Extract the (X, Y) coordinate from the center of the cell holding the provided text.  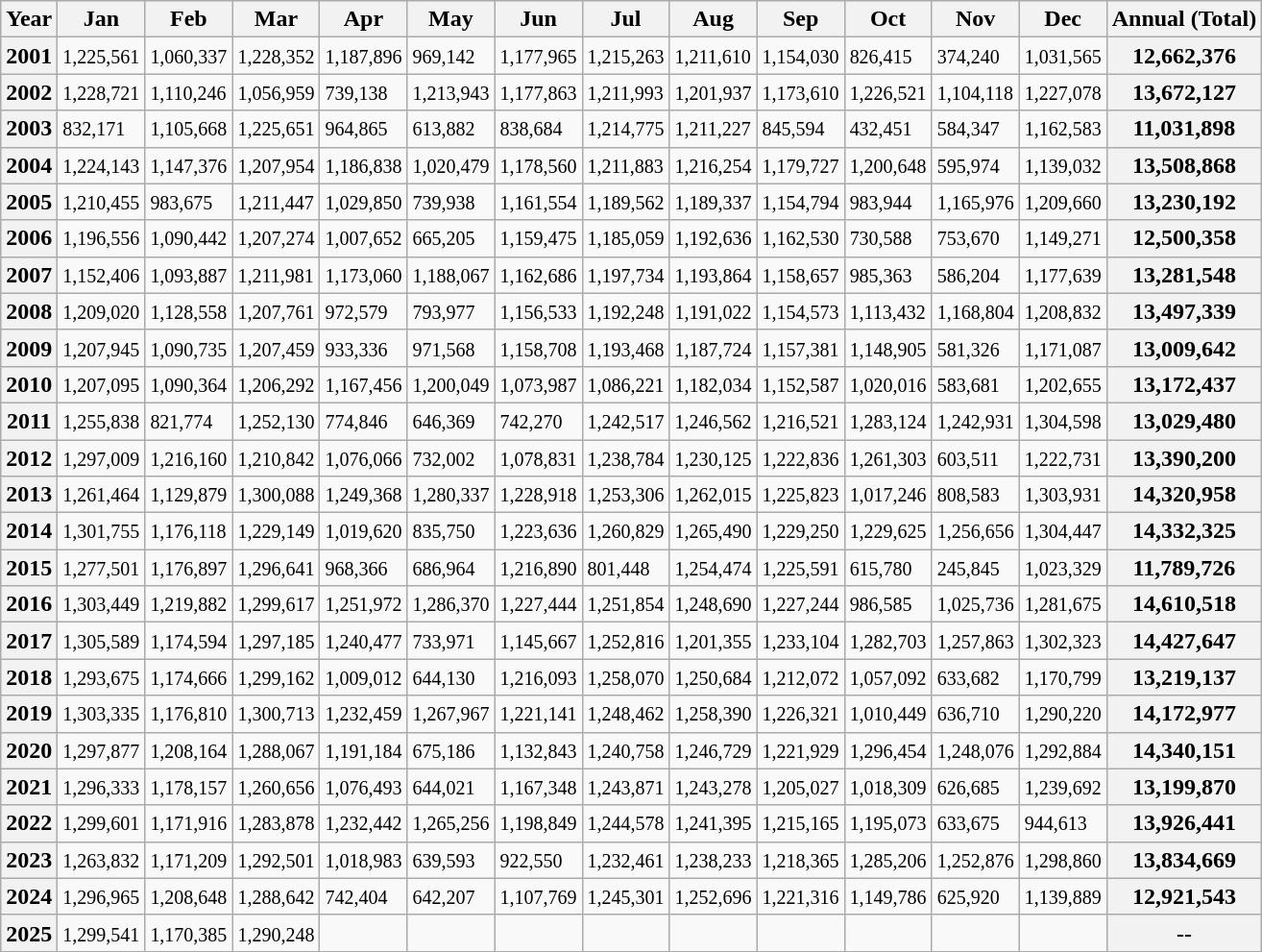
1,187,896 (363, 56)
1,207,095 (102, 384)
1,105,668 (188, 129)
1,201,937 (713, 92)
1,023,329 (1062, 568)
1,240,758 (626, 750)
1,188,067 (451, 275)
826,415 (887, 56)
1,208,832 (1062, 311)
1,031,565 (1062, 56)
1,299,617 (277, 604)
1,147,376 (188, 165)
1,187,724 (713, 348)
1,167,348 (538, 787)
1,210,842 (277, 458)
1,297,009 (102, 458)
1,297,877 (102, 750)
686,964 (451, 568)
1,018,983 (363, 860)
968,366 (363, 568)
1,191,184 (363, 750)
1,170,385 (188, 933)
1,251,854 (626, 604)
1,170,799 (1062, 677)
2012 (29, 458)
1,216,093 (538, 677)
1,152,587 (801, 384)
1,260,829 (626, 531)
2004 (29, 165)
1,243,871 (626, 787)
1,057,092 (887, 677)
1,017,246 (887, 495)
1,228,721 (102, 92)
13,508,868 (1184, 165)
1,261,464 (102, 495)
Dec (1062, 19)
1,267,967 (451, 714)
1,250,684 (713, 677)
13,834,669 (1184, 860)
845,594 (801, 129)
774,846 (363, 421)
14,320,958 (1184, 495)
2021 (29, 787)
2017 (29, 641)
1,132,843 (538, 750)
1,216,521 (801, 421)
1,113,432 (887, 311)
1,025,736 (976, 604)
1,296,333 (102, 787)
1,288,642 (277, 896)
1,192,636 (713, 238)
May (451, 19)
801,448 (626, 568)
1,222,731 (1062, 458)
13,497,339 (1184, 311)
1,009,012 (363, 677)
1,165,976 (976, 202)
1,156,533 (538, 311)
739,938 (451, 202)
1,207,954 (277, 165)
1,249,368 (363, 495)
1,233,104 (801, 641)
1,296,641 (277, 568)
12,921,543 (1184, 896)
1,211,883 (626, 165)
2024 (29, 896)
1,252,696 (713, 896)
1,214,775 (626, 129)
2003 (29, 129)
1,232,459 (363, 714)
1,238,784 (626, 458)
Nov (976, 19)
1,293,675 (102, 677)
11,789,726 (1184, 568)
Jul (626, 19)
1,226,321 (801, 714)
2011 (29, 421)
1,076,493 (363, 787)
-- (1184, 933)
1,209,660 (1062, 202)
1,286,370 (451, 604)
1,207,945 (102, 348)
2005 (29, 202)
1,296,965 (102, 896)
1,297,185 (277, 641)
Sep (801, 19)
1,139,889 (1062, 896)
1,256,656 (976, 531)
1,178,157 (188, 787)
972,579 (363, 311)
11,031,898 (1184, 129)
1,219,882 (188, 604)
1,149,786 (887, 896)
1,244,578 (626, 823)
1,225,823 (801, 495)
1,104,118 (976, 92)
642,207 (451, 896)
374,240 (976, 56)
1,195,073 (887, 823)
742,270 (538, 421)
1,225,651 (277, 129)
1,221,141 (538, 714)
1,162,530 (801, 238)
1,093,887 (188, 275)
1,288,067 (277, 750)
2008 (29, 311)
1,303,931 (1062, 495)
1,224,143 (102, 165)
1,208,648 (188, 896)
Year (29, 19)
13,390,200 (1184, 458)
1,110,246 (188, 92)
1,258,390 (713, 714)
1,020,479 (451, 165)
1,149,271 (1062, 238)
1,129,879 (188, 495)
1,262,015 (713, 495)
626,685 (976, 787)
1,304,598 (1062, 421)
1,248,690 (713, 604)
1,139,032 (1062, 165)
832,171 (102, 129)
1,261,303 (887, 458)
1,128,558 (188, 311)
646,369 (451, 421)
1,010,449 (887, 714)
1,242,931 (976, 421)
12,500,358 (1184, 238)
13,281,548 (1184, 275)
2023 (29, 860)
1,226,521 (887, 92)
732,002 (451, 458)
1,076,066 (363, 458)
1,252,130 (277, 421)
1,241,395 (713, 823)
1,206,292 (277, 384)
1,167,456 (363, 384)
1,255,838 (102, 421)
1,296,454 (887, 750)
1,177,639 (1062, 275)
1,242,517 (626, 421)
1,285,206 (887, 860)
1,179,727 (801, 165)
1,209,020 (102, 311)
1,158,657 (801, 275)
1,258,070 (626, 677)
1,305,589 (102, 641)
1,159,475 (538, 238)
2016 (29, 604)
1,230,125 (713, 458)
613,882 (451, 129)
1,300,713 (277, 714)
1,060,337 (188, 56)
13,219,137 (1184, 677)
1,222,836 (801, 458)
2022 (29, 823)
Mar (277, 19)
944,613 (1062, 823)
1,281,675 (1062, 604)
1,185,059 (626, 238)
1,304,447 (1062, 531)
1,301,755 (102, 531)
1,246,729 (713, 750)
245,845 (976, 568)
1,207,761 (277, 311)
2015 (29, 568)
13,926,441 (1184, 823)
1,162,583 (1062, 129)
584,347 (976, 129)
821,774 (188, 421)
1,232,461 (626, 860)
985,363 (887, 275)
1,229,149 (277, 531)
1,207,459 (277, 348)
1,161,554 (538, 202)
1,229,250 (801, 531)
644,130 (451, 677)
1,283,878 (277, 823)
1,265,490 (713, 531)
13,672,127 (1184, 92)
1,240,477 (363, 641)
1,299,541 (102, 933)
1,162,686 (538, 275)
1,193,864 (713, 275)
1,252,876 (976, 860)
1,221,929 (801, 750)
1,229,625 (887, 531)
983,944 (887, 202)
1,154,573 (801, 311)
2009 (29, 348)
583,681 (976, 384)
1,207,274 (277, 238)
1,171,209 (188, 860)
1,196,556 (102, 238)
1,090,442 (188, 238)
14,172,977 (1184, 714)
1,245,301 (626, 896)
1,192,248 (626, 311)
2013 (29, 495)
1,212,072 (801, 677)
Jun (538, 19)
1,176,810 (188, 714)
1,253,306 (626, 495)
639,593 (451, 860)
665,205 (451, 238)
1,213,943 (451, 92)
2020 (29, 750)
1,263,832 (102, 860)
1,225,591 (801, 568)
633,682 (976, 677)
835,750 (451, 531)
983,675 (188, 202)
1,292,501 (277, 860)
1,182,034 (713, 384)
1,216,254 (713, 165)
1,228,352 (277, 56)
1,298,860 (1062, 860)
1,211,610 (713, 56)
1,282,703 (887, 641)
1,186,838 (363, 165)
1,227,244 (801, 604)
838,684 (538, 129)
644,021 (451, 787)
1,176,897 (188, 568)
1,189,337 (713, 202)
933,336 (363, 348)
1,265,256 (451, 823)
1,173,610 (801, 92)
1,290,220 (1062, 714)
1,197,734 (626, 275)
1,158,708 (538, 348)
1,154,030 (801, 56)
586,204 (976, 275)
2010 (29, 384)
742,404 (363, 896)
1,020,016 (887, 384)
2001 (29, 56)
1,202,655 (1062, 384)
1,173,060 (363, 275)
2018 (29, 677)
1,215,263 (626, 56)
1,208,164 (188, 750)
2014 (29, 531)
1,302,323 (1062, 641)
1,299,162 (277, 677)
1,225,561 (102, 56)
1,215,165 (801, 823)
13,009,642 (1184, 348)
1,211,981 (277, 275)
1,216,160 (188, 458)
675,186 (451, 750)
753,670 (976, 238)
1,216,890 (538, 568)
636,710 (976, 714)
2007 (29, 275)
730,588 (887, 238)
1,221,316 (801, 896)
1,303,449 (102, 604)
1,018,309 (887, 787)
1,283,124 (887, 421)
1,300,088 (277, 495)
1,171,916 (188, 823)
986,585 (887, 604)
1,145,667 (538, 641)
1,257,863 (976, 641)
581,326 (976, 348)
1,227,078 (1062, 92)
14,610,518 (1184, 604)
2006 (29, 238)
1,168,804 (976, 311)
1,174,666 (188, 677)
793,977 (451, 311)
1,228,918 (538, 495)
1,148,905 (887, 348)
1,227,444 (538, 604)
2025 (29, 933)
1,290,248 (277, 933)
1,205,027 (801, 787)
14,332,325 (1184, 531)
1,243,278 (713, 787)
1,223,636 (538, 531)
625,920 (976, 896)
1,260,656 (277, 787)
Feb (188, 19)
633,675 (976, 823)
1,280,337 (451, 495)
13,199,870 (1184, 787)
Aug (713, 19)
603,511 (976, 458)
1,107,769 (538, 896)
1,073,987 (538, 384)
1,177,965 (538, 56)
595,974 (976, 165)
14,427,647 (1184, 641)
2019 (29, 714)
1,238,233 (713, 860)
432,451 (887, 129)
1,090,735 (188, 348)
1,090,364 (188, 384)
922,550 (538, 860)
808,583 (976, 495)
739,138 (363, 92)
1,218,365 (801, 860)
1,246,562 (713, 421)
1,178,560 (538, 165)
12,662,376 (1184, 56)
1,176,118 (188, 531)
1,232,442 (363, 823)
Jan (102, 19)
13,172,437 (1184, 384)
Apr (363, 19)
1,248,076 (976, 750)
1,154,794 (801, 202)
1,174,594 (188, 641)
1,152,406 (102, 275)
1,198,849 (538, 823)
1,252,816 (626, 641)
1,254,474 (713, 568)
1,189,562 (626, 202)
1,171,087 (1062, 348)
1,200,648 (887, 165)
1,277,501 (102, 568)
1,211,227 (713, 129)
1,019,620 (363, 531)
1,056,959 (277, 92)
13,029,480 (1184, 421)
1,211,993 (626, 92)
1,251,972 (363, 604)
971,568 (451, 348)
14,340,151 (1184, 750)
1,299,601 (102, 823)
1,157,381 (801, 348)
1,200,049 (451, 384)
733,971 (451, 641)
615,780 (887, 568)
969,142 (451, 56)
1,029,850 (363, 202)
1,007,652 (363, 238)
1,193,468 (626, 348)
1,248,462 (626, 714)
964,865 (363, 129)
Annual (Total) (1184, 19)
1,201,355 (713, 641)
Oct (887, 19)
1,292,884 (1062, 750)
13,230,192 (1184, 202)
1,210,455 (102, 202)
1,177,863 (538, 92)
1,211,447 (277, 202)
1,078,831 (538, 458)
1,239,692 (1062, 787)
1,191,022 (713, 311)
1,303,335 (102, 714)
1,086,221 (626, 384)
2002 (29, 92)
